Pinpoint the cell where the given text exists, returning its [X, Y] midpoint coordinate. 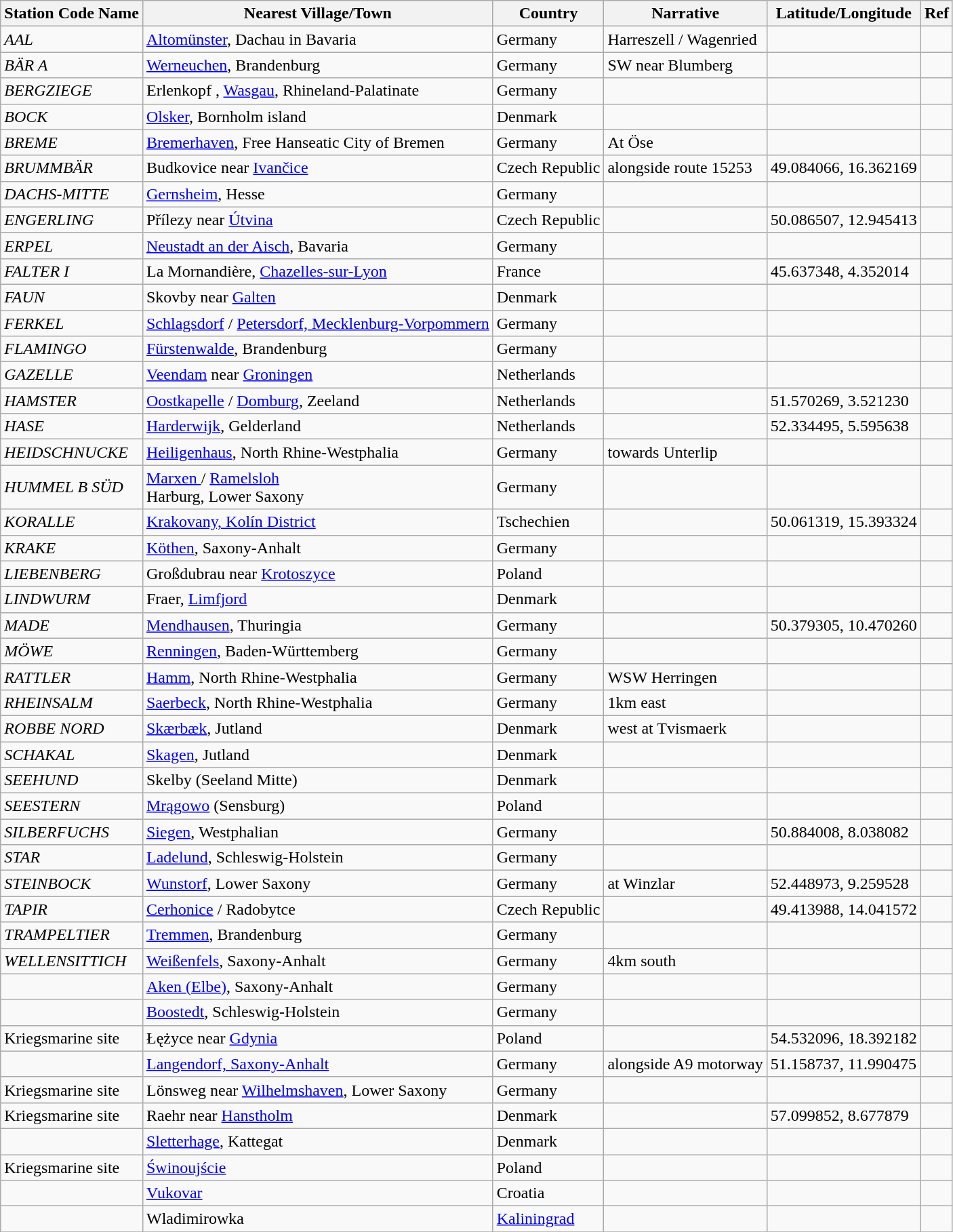
WSW Herringen [685, 677]
Olsker, Bornholm island [317, 117]
Ref [937, 14]
52.334495, 5.595638 [843, 426]
Přílezy near Útvina [317, 220]
KRAKE [72, 548]
BERGZIEGE [72, 91]
ERPEL [72, 245]
Neustadt an der Aisch, Bavaria [317, 245]
DACHS-MITTE [72, 194]
KORALLE [72, 522]
52.448973, 9.259528 [843, 883]
Mendhausen, Thuringia [317, 625]
Aken (Elbe), Saxony-Anhalt [317, 987]
At Öse [685, 142]
Country [548, 14]
Mrągowo (Sensburg) [317, 806]
Raehr near Hanstholm [317, 1115]
Oostkapelle / Domburg, Zeeland [317, 401]
1km east [685, 702]
50.884008, 8.038082 [843, 832]
Tremmen, Brandenburg [317, 935]
towards Unterlip [685, 452]
RATTLER [72, 677]
50.379305, 10.470260 [843, 625]
alongside route 15253 [685, 168]
Kaliningrad [548, 1219]
ROBBE NORD [72, 728]
Croatia [548, 1193]
HEIDSCHNUCKE [72, 452]
Sletterhage, Kattegat [317, 1141]
STEINBOCK [72, 883]
Boostedt, Schleswig-Holstein [317, 1012]
LINDWURM [72, 599]
Skelby (Seeland Mitte) [317, 780]
Gernsheim, Hesse [317, 194]
SCHAKAL [72, 755]
WELLENSITTICH [72, 961]
Harreszell / Wagenried [685, 39]
54.532096, 18.392182 [843, 1038]
HAMSTER [72, 401]
HASE [72, 426]
50.086507, 12.945413 [843, 220]
BÄR A [72, 65]
MADE [72, 625]
BOCK [72, 117]
Bremerhaven, Free Hanseatic City of Bremen [317, 142]
west at Tvismaerk [685, 728]
49.413988, 14.041572 [843, 909]
FERKEL [72, 323]
Fürstenwalde, Brandenburg [317, 349]
Ladelund, Schleswig-Holstein [317, 858]
FALTER I [72, 271]
SEEHUND [72, 780]
Skovby near Galten [317, 297]
La Mornandière, Chazelles-sur-Lyon [317, 271]
BRUMMBÄR [72, 168]
Fraer, Limfjord [317, 599]
LIEBENBERG [72, 574]
GAZELLE [72, 375]
50.061319, 15.393324 [843, 522]
Werneuchen, Brandenburg [317, 65]
HUMMEL B SÜD [72, 487]
France [548, 271]
Erlenkopf , Wasgau, Rhineland-Palatinate [317, 91]
45.637348, 4.352014 [843, 271]
Skærbæk, Jutland [317, 728]
Harderwijk, Gelderland [317, 426]
Nearest Village/Town [317, 14]
Altomünster, Dachau in Bavaria [317, 39]
Hamm, North Rhine-Westphalia [317, 677]
Cerhonice / Radobytce [317, 909]
Schlagsdorf / Petersdorf, Mecklenburg-Vorpommern [317, 323]
Veendam near Groningen [317, 375]
alongside A9 motorway [685, 1064]
Station Code Name [72, 14]
57.099852, 8.677879 [843, 1115]
TRAMPELTIER [72, 935]
FAUN [72, 297]
Świnoujście [317, 1167]
Tschechien [548, 522]
BREME [72, 142]
Großdubrau near Krotoszyce [317, 574]
Köthen, Saxony-Anhalt [317, 548]
Wladimirowka [317, 1219]
ENGERLING [72, 220]
Lönsweg near Wilhelmshaven, Lower Saxony [317, 1090]
Siegen, Westphalian [317, 832]
Saerbeck, North Rhine-Westphalia [317, 702]
TAPIR [72, 909]
RHEINSALM [72, 702]
MÖWE [72, 651]
Budkovice near Ivančice [317, 168]
Latitude/Longitude [843, 14]
Łężyce near Gdynia [317, 1038]
51.570269, 3.521230 [843, 401]
Renningen, Baden-Württemberg [317, 651]
FLAMINGO [72, 349]
STAR [72, 858]
51.158737, 11.990475 [843, 1064]
Vukovar [317, 1193]
SILBERFUCHS [72, 832]
Narrative [685, 14]
Krakovany, Kolín District [317, 522]
4km south [685, 961]
49.084066, 16.362169 [843, 168]
AAL [72, 39]
SW near Blumberg [685, 65]
Weißenfels, Saxony-Anhalt [317, 961]
Skagen, Jutland [317, 755]
SEESTERN [72, 806]
Heiligenhaus, North Rhine-Westphalia [317, 452]
Marxen / Ramelsloh Harburg, Lower Saxony [317, 487]
Langendorf, Saxony-Anhalt [317, 1064]
Wunstorf, Lower Saxony [317, 883]
at Winzlar [685, 883]
